Return (x, y) of the center of cell containing provided text 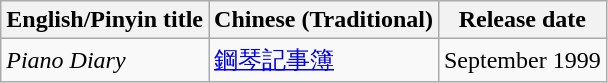
Chinese (Traditional) (324, 20)
鋼琴記事簿 (324, 60)
Piano Diary (105, 60)
September 1999 (522, 60)
English/Pinyin title (105, 20)
Release date (522, 20)
